Determine the (X, Y) coordinate at the center of the cell enclosing the given text.  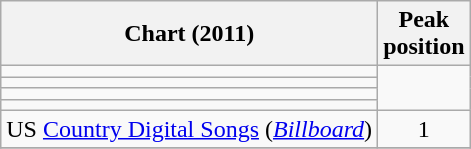
US Country Digital Songs (Billboard) (190, 129)
1 (424, 129)
Chart (2011) (190, 34)
Peakposition (424, 34)
